Extract the (x, y) coordinate from the center of the cell holding the provided text.  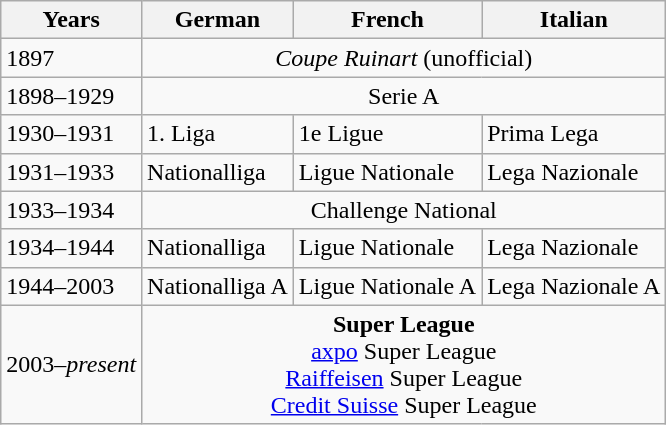
German (218, 20)
2003–present (72, 364)
1944–2003 (72, 286)
Coupe Ruinart (unofficial) (404, 58)
French (387, 20)
Prima Lega (574, 134)
Italian (574, 20)
Super Leagueaxpo Super League Raiffeisen Super League Credit Suisse Super League (404, 364)
1897 (72, 58)
1931–1933 (72, 172)
Ligue Nationale A (387, 286)
Challenge National (404, 210)
Serie A (404, 96)
1e Ligue (387, 134)
1934–1944 (72, 248)
Years (72, 20)
Nationalliga A (218, 286)
1930–1931 (72, 134)
1898–1929 (72, 96)
1933–1934 (72, 210)
1. Liga (218, 134)
Lega Nazionale A (574, 286)
